Locate the cell with the specified text and output its [X, Y] center coordinate. 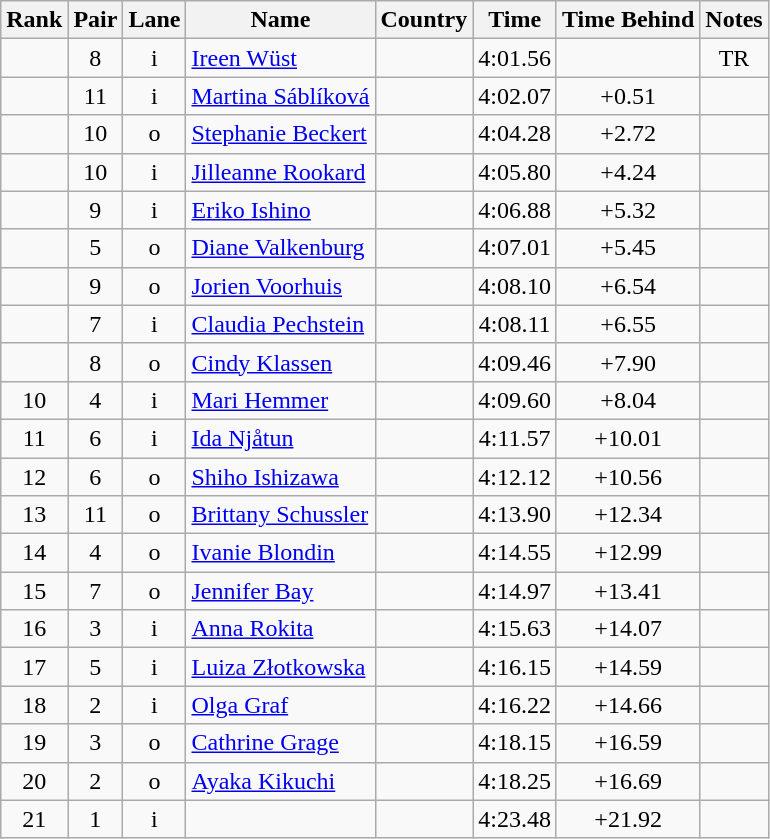
4:18.25 [515, 781]
4:12.12 [515, 477]
Name [280, 20]
Martina Sáblíková [280, 96]
14 [34, 553]
4:04.28 [515, 134]
+5.45 [628, 248]
15 [34, 591]
Notes [734, 20]
Cathrine Grage [280, 743]
+8.04 [628, 400]
18 [34, 705]
13 [34, 515]
Ida Njåtun [280, 438]
4:08.10 [515, 286]
+21.92 [628, 819]
Brittany Schussler [280, 515]
+6.54 [628, 286]
4:18.15 [515, 743]
+14.07 [628, 629]
Eriko Ishino [280, 210]
Shiho Ishizawa [280, 477]
17 [34, 667]
+0.51 [628, 96]
4:23.48 [515, 819]
4:15.63 [515, 629]
Lane [154, 20]
Country [424, 20]
Ayaka Kikuchi [280, 781]
4:06.88 [515, 210]
Pair [96, 20]
Jorien Voorhuis [280, 286]
16 [34, 629]
Time [515, 20]
4:16.22 [515, 705]
4:09.60 [515, 400]
+16.59 [628, 743]
4:05.80 [515, 172]
4:14.97 [515, 591]
Mari Hemmer [280, 400]
Ivanie Blondin [280, 553]
Ireen Wüst [280, 58]
Luiza Złotkowska [280, 667]
Jilleanne Rookard [280, 172]
+12.34 [628, 515]
+6.55 [628, 324]
+7.90 [628, 362]
4:07.01 [515, 248]
4:13.90 [515, 515]
4:01.56 [515, 58]
+13.41 [628, 591]
20 [34, 781]
Stephanie Beckert [280, 134]
12 [34, 477]
Olga Graf [280, 705]
4:14.55 [515, 553]
+4.24 [628, 172]
4:11.57 [515, 438]
+14.66 [628, 705]
21 [34, 819]
+10.56 [628, 477]
Claudia Pechstein [280, 324]
Anna Rokita [280, 629]
Rank [34, 20]
+14.59 [628, 667]
4:16.15 [515, 667]
+10.01 [628, 438]
+5.32 [628, 210]
4:02.07 [515, 96]
4:08.11 [515, 324]
Jennifer Bay [280, 591]
4:09.46 [515, 362]
19 [34, 743]
Cindy Klassen [280, 362]
+12.99 [628, 553]
+2.72 [628, 134]
TR [734, 58]
+16.69 [628, 781]
1 [96, 819]
Time Behind [628, 20]
Diane Valkenburg [280, 248]
